Determine the [x, y] coordinate at the center of the cell enclosing the given text.  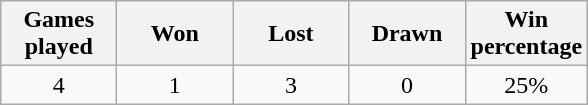
Lost [291, 34]
Games played [59, 34]
3 [291, 85]
0 [407, 85]
Drawn [407, 34]
Win percentage [526, 34]
25% [526, 85]
1 [175, 85]
Won [175, 34]
4 [59, 85]
